Find where the given text appears and provide that cell's center as [X, Y] coordinate. 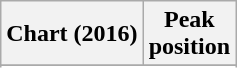
Chart (2016) [72, 34]
Peakposition [189, 34]
